Search for the cell housing the specified text and yield its [x, y] center coordinate. 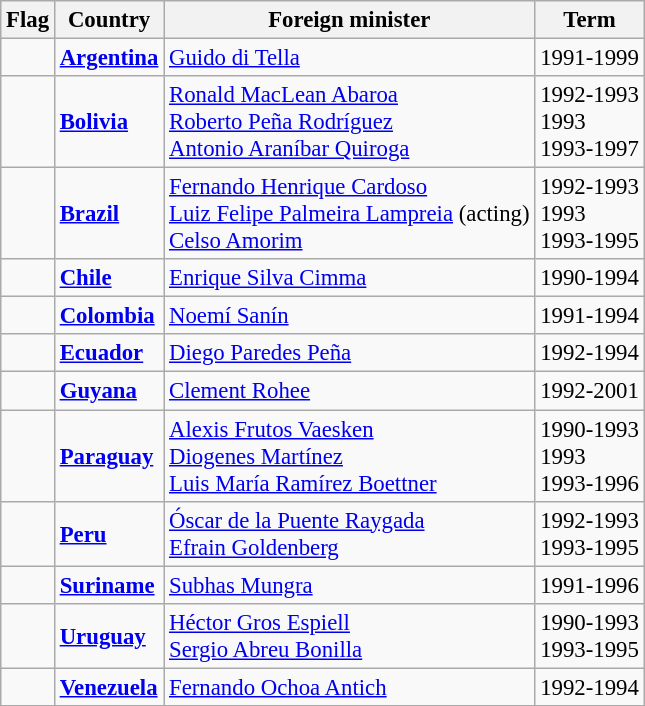
Flag [28, 20]
Diego Paredes Peña [350, 353]
Héctor Gros EspiellSergio Abreu Bonilla [350, 636]
Fernando Ochoa Antich [350, 687]
Chile [108, 278]
Clement Rohee [350, 391]
Ecuador [108, 353]
Noemí Sanín [350, 316]
Argentina [108, 58]
Ronald MacLean AbaroaRoberto Peña RodríguezAntonio Araníbar Quiroga [350, 122]
Paraguay [108, 456]
1991-1999 [590, 58]
Alexis Frutos VaeskenDiogenes MartínezLuis María Ramírez Boettner [350, 456]
Foreign minister [350, 20]
1991-1994 [590, 316]
1992-199319931993-1997 [590, 122]
1992-19931993-1995 [590, 534]
Guido di Tella [350, 58]
1990-199319931993-1996 [590, 456]
Colombia [108, 316]
1992-2001 [590, 391]
Guyana [108, 391]
Enrique Silva Cimma [350, 278]
Fernando Henrique CardosoLuiz Felipe Palmeira Lampreia (acting)Celso Amorim [350, 214]
Peru [108, 534]
1992-199319931993-1995 [590, 214]
Óscar de la Puente RaygadaEfrain Goldenberg [350, 534]
Term [590, 20]
Suriname [108, 585]
Brazil [108, 214]
1990-1994 [590, 278]
Uruguay [108, 636]
Venezuela [108, 687]
Bolivia [108, 122]
1990-19931993-1995 [590, 636]
Subhas Mungra [350, 585]
Country [108, 20]
1991-1996 [590, 585]
